Detect which cell encompasses the target text, then output its (x, y) center coordinate. 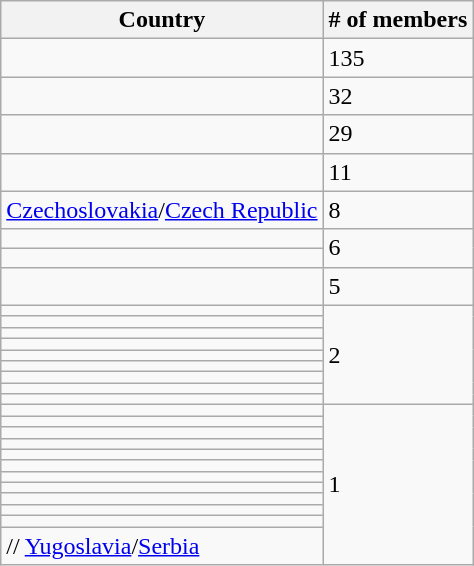
2 (398, 355)
1 (398, 485)
135 (398, 58)
6 (398, 248)
32 (398, 96)
Country (162, 20)
// Yugoslavia/Serbia (162, 545)
# of members (398, 20)
Czechoslovakia/Czech Republic (162, 210)
11 (398, 172)
5 (398, 286)
8 (398, 210)
29 (398, 134)
